Detect which cell encompasses the target text, then output its [x, y] center coordinate. 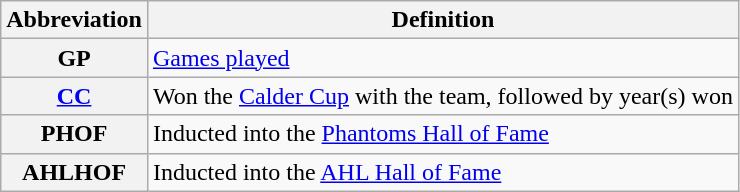
Won the Calder Cup with the team, followed by year(s) won [442, 96]
Inducted into the Phantoms Hall of Fame [442, 134]
CC [74, 96]
PHOF [74, 134]
GP [74, 58]
AHLHOF [74, 172]
Definition [442, 20]
Abbreviation [74, 20]
Inducted into the AHL Hall of Fame [442, 172]
Games played [442, 58]
